Capture the cell that displays the provided text and extract its [X, Y] central coordinate. 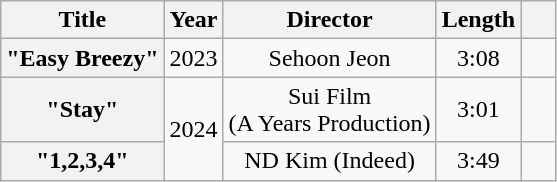
3:49 [478, 161]
2024 [194, 128]
Director [330, 20]
Year [194, 20]
3:01 [478, 110]
"Stay" [82, 110]
Title [82, 20]
Sehoon Jeon [330, 58]
3:08 [478, 58]
ND Kim (Indeed) [330, 161]
2023 [194, 58]
"1,2,3,4" [82, 161]
"Easy Breezy" [82, 58]
Sui Film(A Years Production) [330, 110]
Length [478, 20]
